Output the [x, y] coordinate of the center of the cell containing the given text.  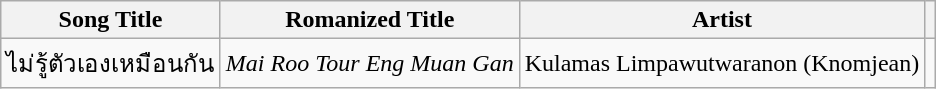
Kulamas Limpawutwaranon (Knomjean) [722, 64]
Romanized Title [370, 20]
Artist [722, 20]
Mai Roo Tour Eng Muan Gan [370, 64]
ไม่รู้ตัวเองเหมือนกัน [111, 64]
Song Title [111, 20]
